Return (X, Y) of the center of cell containing provided text 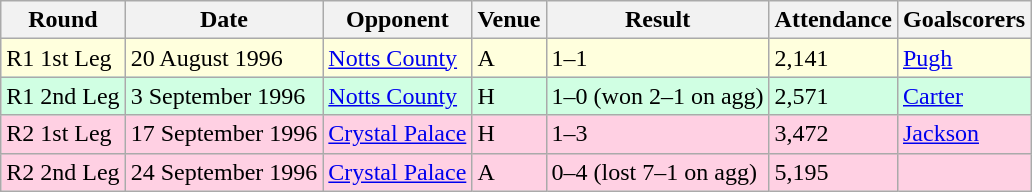
24 September 1996 (224, 172)
Attendance (833, 20)
20 August 1996 (224, 58)
R2 1st Leg (63, 134)
5,195 (833, 172)
R1 1st Leg (63, 58)
Opponent (398, 20)
2,141 (833, 58)
Carter (964, 96)
Goalscorers (964, 20)
Jackson (964, 134)
Venue (509, 20)
3 September 1996 (224, 96)
Result (658, 20)
Pugh (964, 58)
Date (224, 20)
1–3 (658, 134)
0–4 (lost 7–1 on agg) (658, 172)
17 September 1996 (224, 134)
2,571 (833, 96)
R1 2nd Leg (63, 96)
1–0 (won 2–1 on agg) (658, 96)
3,472 (833, 134)
R2 2nd Leg (63, 172)
1–1 (658, 58)
Round (63, 20)
